Output the (X, Y) coordinate of the center of the cell containing the given text.  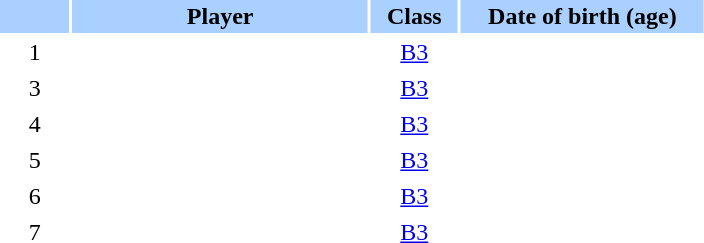
1 (34, 52)
4 (34, 124)
Date of birth (age) (582, 16)
6 (34, 196)
Class (414, 16)
3 (34, 88)
Player (220, 16)
5 (34, 160)
